Identify which cell holds the provided text, then report its (x, y) central coordinate. 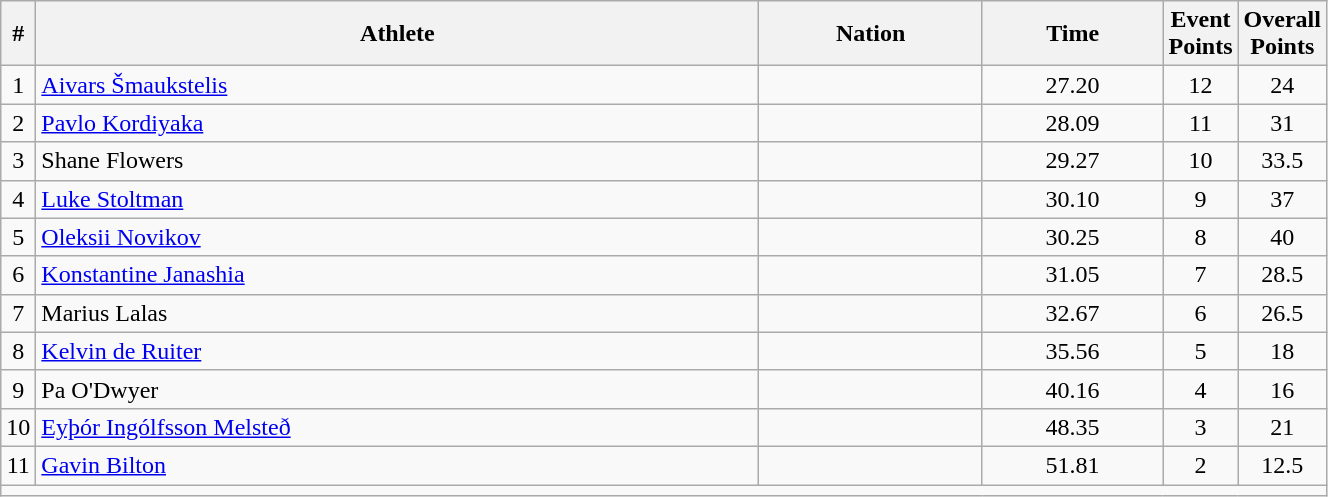
40.16 (1072, 389)
24 (1282, 85)
Aivars Šmaukstelis (398, 85)
28.5 (1282, 275)
Eyþór Ingólfsson Melsteð (398, 427)
31.05 (1072, 275)
33.5 (1282, 161)
1 (18, 85)
12.5 (1282, 465)
Kelvin de Ruiter (398, 351)
Event Points (1200, 34)
Athlete (398, 34)
32.67 (1072, 313)
Nation (870, 34)
Gavin Bilton (398, 465)
29.27 (1072, 161)
30.10 (1072, 199)
Konstantine Janashia (398, 275)
28.09 (1072, 123)
37 (1282, 199)
51.81 (1072, 465)
Marius Lalas (398, 313)
26.5 (1282, 313)
21 (1282, 427)
40 (1282, 237)
48.35 (1072, 427)
Oleksii Novikov (398, 237)
18 (1282, 351)
Luke Stoltman (398, 199)
12 (1200, 85)
Overall Points (1282, 34)
# (18, 34)
30.25 (1072, 237)
Shane Flowers (398, 161)
16 (1282, 389)
Pa O'Dwyer (398, 389)
Pavlo Kordiyaka (398, 123)
27.20 (1072, 85)
31 (1282, 123)
35.56 (1072, 351)
Time (1072, 34)
